Provide the [x, y] coordinate of the cell's center where the given text is located.  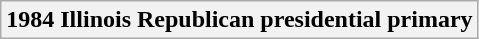
1984 Illinois Republican presidential primary [240, 20]
